From the cell containing the given text, extract its center point as [x, y] coordinate. 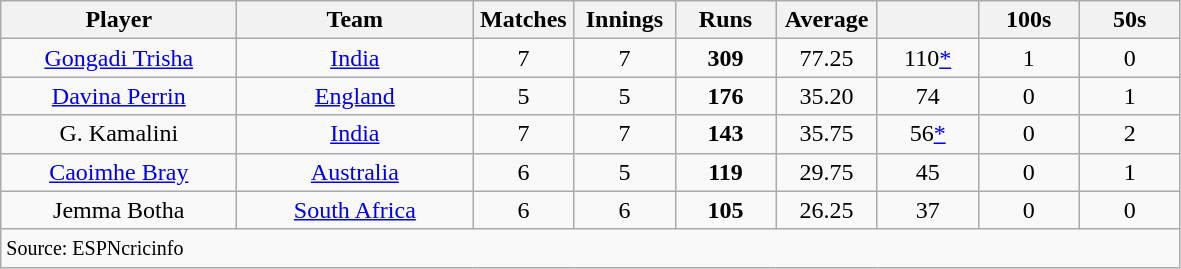
Gongadi Trisha [119, 58]
45 [928, 172]
Jemma Botha [119, 210]
Player [119, 20]
119 [726, 172]
35.75 [826, 134]
50s [1130, 20]
England [355, 96]
100s [1028, 20]
309 [726, 58]
110* [928, 58]
37 [928, 210]
Davina Perrin [119, 96]
35.20 [826, 96]
143 [726, 134]
South Africa [355, 210]
74 [928, 96]
29.75 [826, 172]
G. Kamalini [119, 134]
Australia [355, 172]
Team [355, 20]
105 [726, 210]
56* [928, 134]
Innings [624, 20]
Source: ESPNcricinfo [591, 248]
Average [826, 20]
Runs [726, 20]
26.25 [826, 210]
Caoimhe Bray [119, 172]
176 [726, 96]
77.25 [826, 58]
2 [1130, 134]
Matches [524, 20]
